Capture the cell that displays the provided text and extract its [X, Y] central coordinate. 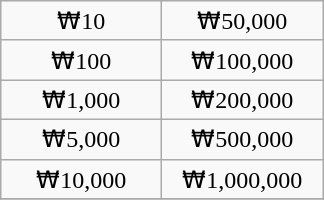
₩5,000 [82, 139]
₩1,000,000 [242, 179]
₩100,000 [242, 60]
₩200,000 [242, 100]
₩500,000 [242, 139]
₩1,000 [82, 100]
₩10,000 [82, 179]
₩100 [82, 60]
₩50,000 [242, 21]
₩10 [82, 21]
